Provide the [x, y] coordinate of the cell's center where the given text is located.  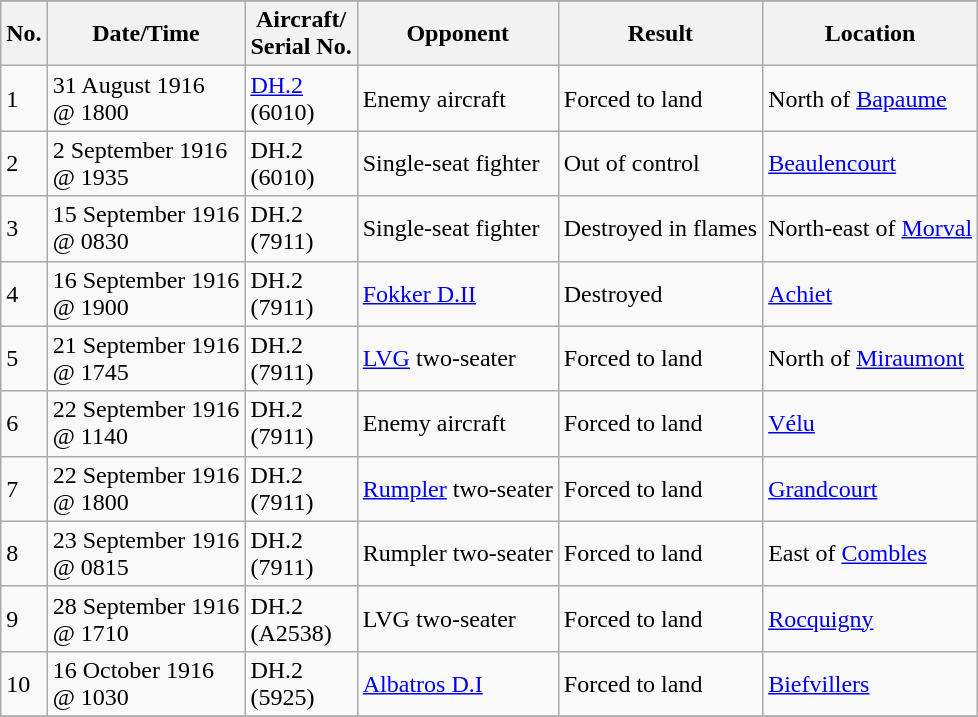
4 [24, 294]
Fokker D.II [458, 294]
Date/Time [146, 34]
10 [24, 684]
5 [24, 358]
Aircraft/Serial No. [301, 34]
Achiet [870, 294]
9 [24, 618]
31 August 1916@ 1800 [146, 98]
East of Combles [870, 554]
22 September 1916@ 1800 [146, 488]
Out of control [660, 164]
6 [24, 424]
3 [24, 228]
16 October 1916@ 1030 [146, 684]
Vélu [870, 424]
Biefvillers [870, 684]
15 September 1916@ 0830 [146, 228]
North of Bapaume [870, 98]
2 September 1916@ 1935 [146, 164]
DH.2(A2538) [301, 618]
DH.2(5925) [301, 684]
8 [24, 554]
7 [24, 488]
28 September 1916@ 1710 [146, 618]
North of Miraumont [870, 358]
Grandcourt [870, 488]
2 [24, 164]
23 September 1916@ 0815 [146, 554]
North-east of Morval [870, 228]
Location [870, 34]
Result [660, 34]
22 September 1916@ 1140 [146, 424]
Destroyed in flames [660, 228]
21 September 1916@ 1745 [146, 358]
Beaulencourt [870, 164]
Opponent [458, 34]
Destroyed [660, 294]
Rocquigny [870, 618]
1 [24, 98]
16 September 1916@ 1900 [146, 294]
No. [24, 34]
Albatros D.I [458, 684]
